From the cell containing the given text, extract its center point as [X, Y] coordinate. 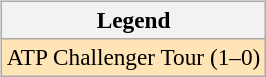
Legend [133, 20]
ATP Challenger Tour (1–0) [133, 57]
